Return the (X, Y) coordinate for the center point of the cell that contains the specified text.  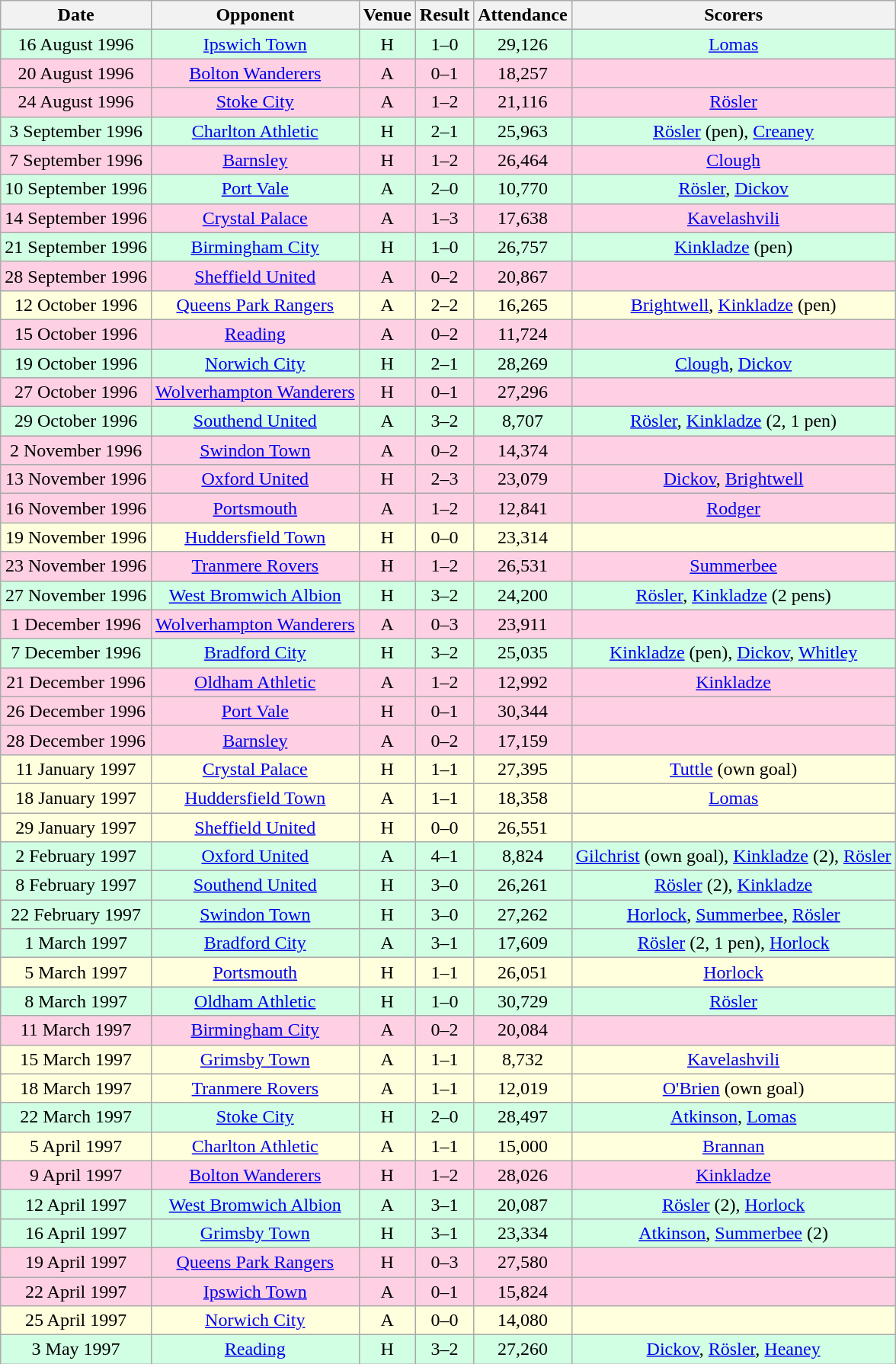
Tuttle (own goal) (733, 769)
2 February 1997 (76, 857)
18 March 1997 (76, 1088)
21,116 (523, 102)
16,265 (523, 305)
12,992 (523, 682)
3 September 1996 (76, 131)
11 January 1997 (76, 769)
Date (76, 15)
15,824 (523, 1292)
26,051 (523, 972)
12,841 (523, 508)
27,395 (523, 769)
20 August 1996 (76, 73)
12,019 (523, 1088)
Opponent (254, 15)
14,374 (523, 450)
14,080 (523, 1321)
Atkinson, Summerbee (2) (733, 1233)
30,729 (523, 1001)
Venue (387, 15)
21 December 1996 (76, 682)
25 April 1997 (76, 1321)
20,084 (523, 1030)
O'Brien (own goal) (733, 1088)
5 March 1997 (76, 972)
Attendance (523, 15)
27 November 1996 (76, 595)
27,262 (523, 914)
16 August 1996 (76, 44)
27,260 (523, 1350)
Rösler, Kinkladze (2 pens) (733, 595)
Dickov, Rösler, Heaney (733, 1350)
3 May 1997 (76, 1350)
Brightwell, Kinkladze (pen) (733, 305)
23,314 (523, 537)
23,334 (523, 1233)
Clough (733, 160)
26,551 (523, 827)
Rösler (2, 1 pen), Horlock (733, 943)
Kinkladze (pen), Dickov, Whitley (733, 653)
24 August 1996 (76, 102)
8,824 (523, 857)
1 March 1997 (76, 943)
7 December 1996 (76, 653)
19 April 1997 (76, 1262)
27 October 1996 (76, 392)
18,257 (523, 73)
26,757 (523, 247)
20,867 (523, 276)
23 November 1996 (76, 566)
15,000 (523, 1146)
Rösler (2), Kinkladze (733, 885)
Result (444, 15)
29,126 (523, 44)
11,724 (523, 334)
Rösler, Kinkladze (2, 1 pen) (733, 421)
Gilchrist (own goal), Kinkladze (2), Rösler (733, 857)
5 April 1997 (76, 1146)
Kinkladze (pen) (733, 247)
Atkinson, Lomas (733, 1117)
Scorers (733, 15)
4–1 (444, 857)
8,732 (523, 1059)
24,200 (523, 595)
19 October 1996 (76, 363)
1–3 (444, 218)
16 November 1996 (76, 508)
8 February 1997 (76, 885)
Brannan (733, 1146)
28,497 (523, 1117)
27,296 (523, 392)
27,580 (523, 1262)
30,344 (523, 711)
Rösler (pen), Creaney (733, 131)
29 October 1996 (76, 421)
23,079 (523, 479)
25,963 (523, 131)
29 January 1997 (76, 827)
23,911 (523, 624)
10 September 1996 (76, 189)
Rösler, Dickov (733, 189)
21 September 1996 (76, 247)
Rösler (2), Horlock (733, 1204)
12 April 1997 (76, 1204)
10,770 (523, 189)
22 March 1997 (76, 1117)
15 March 1997 (76, 1059)
26,464 (523, 160)
Summerbee (733, 566)
17,609 (523, 943)
11 March 1997 (76, 1030)
19 November 1996 (76, 537)
13 November 1996 (76, 479)
26,531 (523, 566)
12 October 1996 (76, 305)
Horlock (733, 972)
26,261 (523, 885)
22 February 1997 (76, 914)
8 March 1997 (76, 1001)
8,707 (523, 421)
28 September 1996 (76, 276)
9 April 1997 (76, 1175)
22 April 1997 (76, 1292)
28,026 (523, 1175)
28 December 1996 (76, 740)
15 October 1996 (76, 334)
14 September 1996 (76, 218)
16 April 1997 (76, 1233)
20,087 (523, 1204)
2 November 1996 (76, 450)
2–2 (444, 305)
17,159 (523, 740)
2–3 (444, 479)
Clough, Dickov (733, 363)
17,638 (523, 218)
Horlock, Summerbee, Rösler (733, 914)
7 September 1996 (76, 160)
26 December 1996 (76, 711)
Dickov, Brightwell (733, 479)
18 January 1997 (76, 798)
28,269 (523, 363)
1 December 1996 (76, 624)
25,035 (523, 653)
Rodger (733, 508)
18,358 (523, 798)
